Pinpoint the cell where the given text exists, returning its [x, y] midpoint coordinate. 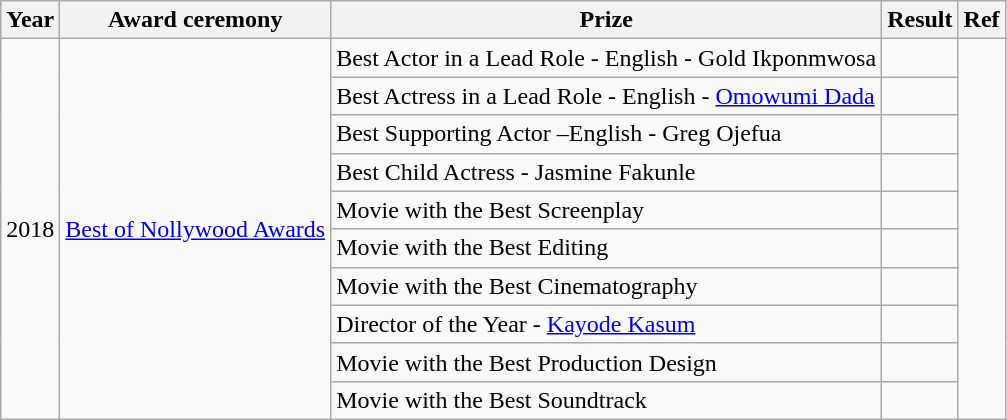
Movie with the Best Screenplay [606, 210]
Result [920, 20]
Ref [982, 20]
Year [30, 20]
Prize [606, 20]
Best Actor in a Lead Role - English - Gold Ikponmwosa [606, 58]
Best Child Actress - Jasmine Fakunle [606, 172]
Director of the Year - Kayode Kasum [606, 324]
Movie with the Best Production Design [606, 362]
Best Supporting Actor –English - Greg Ojefua [606, 134]
Movie with the Best Editing [606, 248]
Best Actress in a Lead Role - English - Omowumi Dada [606, 96]
Movie with the Best Soundtrack [606, 400]
Movie with the Best Cinematography [606, 286]
Award ceremony [196, 20]
Best of Nollywood Awards [196, 230]
2018 [30, 230]
